Identify which cell holds the provided text, then report its (X, Y) central coordinate. 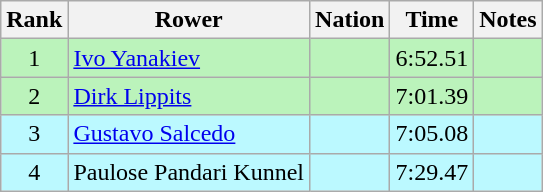
Nation (350, 20)
Notes (508, 20)
Paulose Pandari Kunnel (189, 172)
7:29.47 (432, 172)
Gustavo Salcedo (189, 134)
Rower (189, 20)
1 (34, 58)
7:01.39 (432, 96)
7:05.08 (432, 134)
Dirk Lippits (189, 96)
Rank (34, 20)
6:52.51 (432, 58)
Time (432, 20)
4 (34, 172)
Ivo Yanakiev (189, 58)
3 (34, 134)
2 (34, 96)
